Output the [x, y] coordinate of the center of the cell containing the given text.  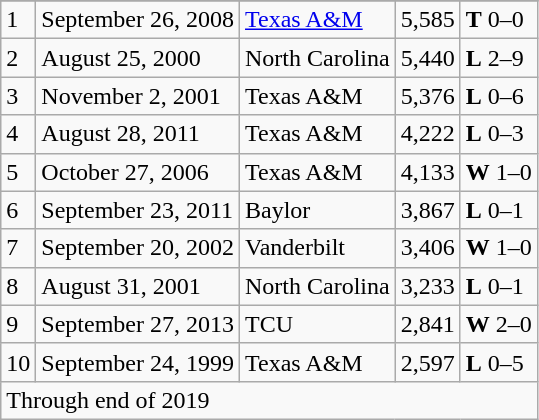
5 [18, 172]
November 2, 2001 [138, 96]
T 0–0 [498, 20]
4,133 [428, 172]
10 [18, 362]
3,867 [428, 210]
Vanderbilt [318, 248]
Baylor [318, 210]
5,585 [428, 20]
September 24, 1999 [138, 362]
September 26, 2008 [138, 20]
3,233 [428, 286]
August 31, 2001 [138, 286]
W 2–0 [498, 324]
3 [18, 96]
TCU [318, 324]
2,597 [428, 362]
L 2–9 [498, 58]
6 [18, 210]
August 25, 2000 [138, 58]
1 [18, 20]
August 28, 2011 [138, 134]
October 27, 2006 [138, 172]
September 23, 2011 [138, 210]
3,406 [428, 248]
September 27, 2013 [138, 324]
L 0–5 [498, 362]
7 [18, 248]
5,376 [428, 96]
L 0–3 [498, 134]
September 20, 2002 [138, 248]
4,222 [428, 134]
L 0–6 [498, 96]
2,841 [428, 324]
9 [18, 324]
8 [18, 286]
5,440 [428, 58]
Through end of 2019 [270, 400]
2 [18, 58]
4 [18, 134]
